Capture the cell that displays the provided text and extract its (X, Y) central coordinate. 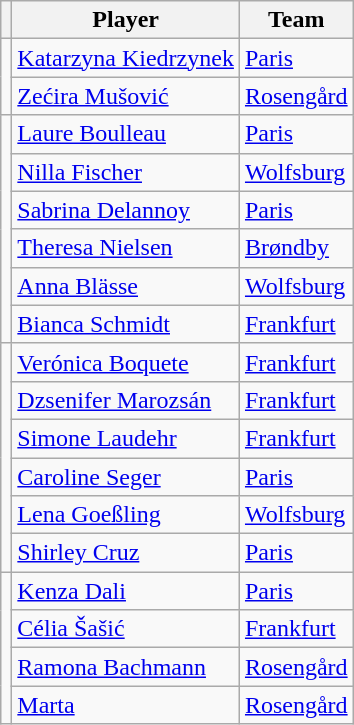
Brøndby (296, 248)
Laure Boulleau (126, 134)
Player (126, 20)
Shirley Cruz (126, 553)
Lena Goeßling (126, 515)
Sabrina Delannoy (126, 210)
Caroline Seger (126, 477)
Zećira Mušović (126, 96)
Bianca Schmidt (126, 324)
Simone Laudehr (126, 438)
Verónica Boquete (126, 362)
Nilla Fischer (126, 172)
Dzsenifer Marozsán (126, 400)
Ramona Bachmann (126, 667)
Kenza Dali (126, 591)
Katarzyna Kiedrzynek (126, 58)
Anna Blässe (126, 286)
Theresa Nielsen (126, 248)
Team (296, 20)
Célia Šašić (126, 629)
Marta (126, 705)
